Search for the cell housing the specified text and yield its [x, y] center coordinate. 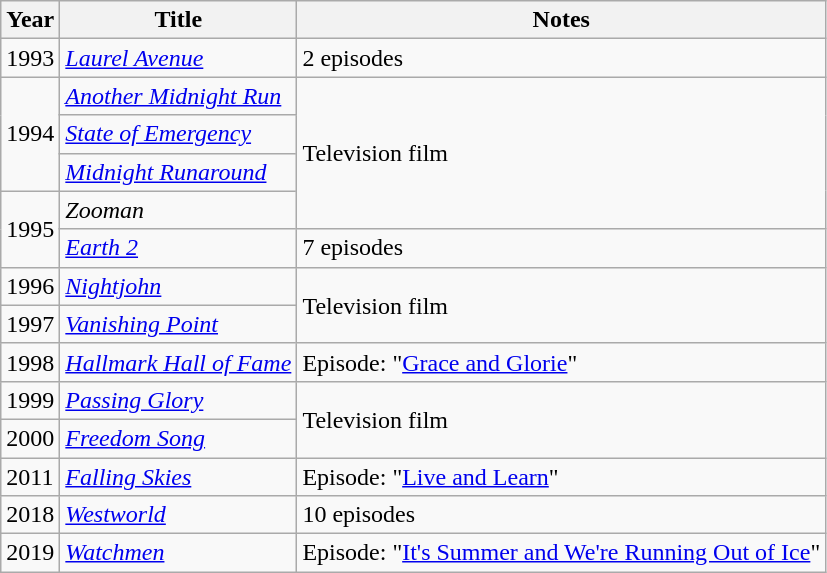
Episode: "Live and Learn" [562, 477]
Freedom Song [178, 438]
Passing Glory [178, 400]
Episode: "Grace and Glorie" [562, 362]
2018 [30, 515]
Another Midnight Run [178, 96]
1996 [30, 286]
2011 [30, 477]
Year [30, 20]
1997 [30, 324]
1999 [30, 400]
Vanishing Point [178, 324]
Hallmark Hall of Fame [178, 362]
1994 [30, 134]
Watchmen [178, 553]
2000 [30, 438]
1998 [30, 362]
State of Emergency [178, 134]
1995 [30, 229]
Zooman [178, 210]
1993 [30, 58]
Episode: "It's Summer and We're Running Out of Ice" [562, 553]
Laurel Avenue [178, 58]
Title [178, 20]
2 episodes [562, 58]
Earth 2 [178, 248]
7 episodes [562, 248]
Nightjohn [178, 286]
Notes [562, 20]
10 episodes [562, 515]
Midnight Runaround [178, 172]
Westworld [178, 515]
Falling Skies [178, 477]
2019 [30, 553]
